Extract the (X, Y) coordinate from the center of the cell holding the provided text.  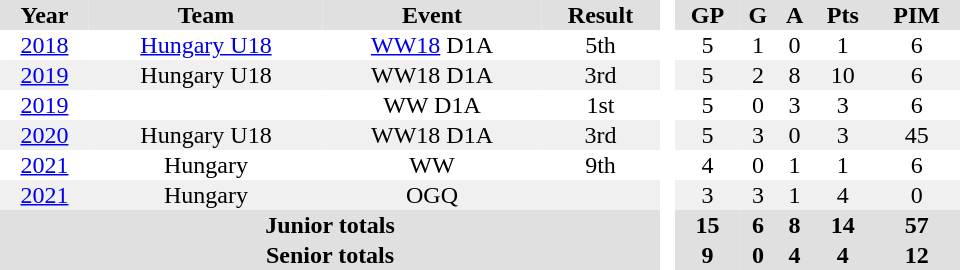
9 (708, 255)
10 (842, 75)
Year (44, 15)
2 (758, 75)
5th (600, 45)
OGQ (432, 195)
WW (432, 165)
Team (206, 15)
Event (432, 15)
15 (708, 225)
2020 (44, 135)
WW D1A (432, 105)
GP (708, 15)
Pts (842, 15)
A (794, 15)
9th (600, 165)
Result (600, 15)
Junior totals (330, 225)
Senior totals (330, 255)
45 (916, 135)
14 (842, 225)
12 (916, 255)
PIM (916, 15)
1st (600, 105)
2018 (44, 45)
57 (916, 225)
G (758, 15)
